Locate the cell with the specified text and output its (x, y) center coordinate. 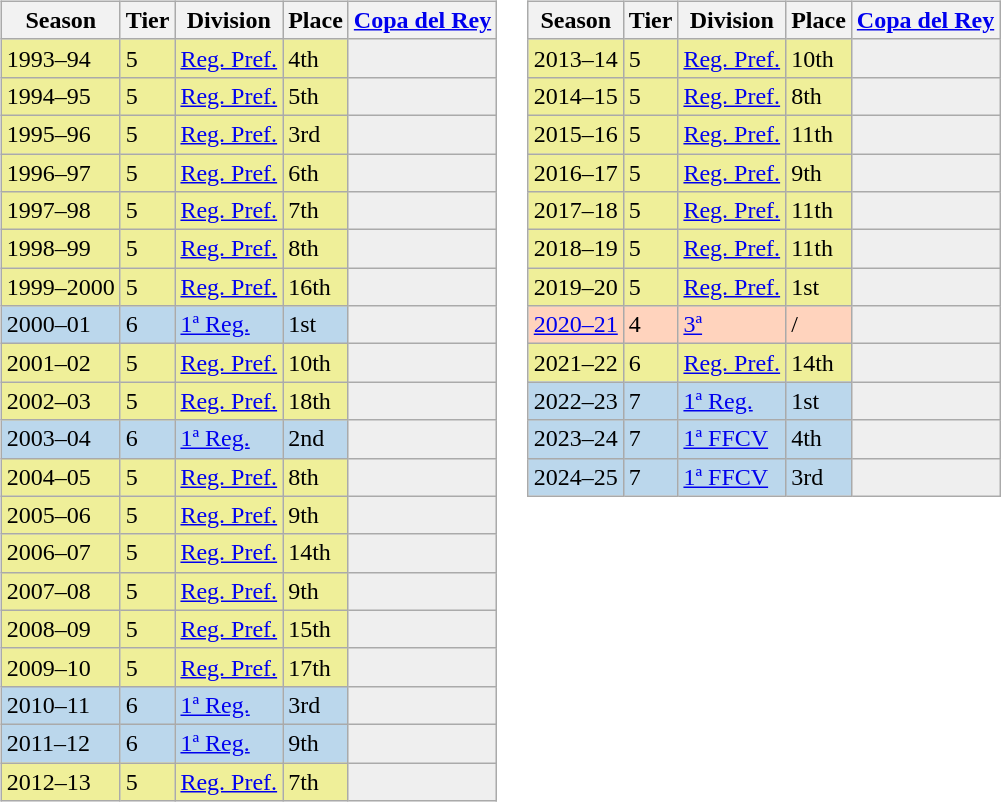
1996–97 (60, 173)
2014–15 (576, 96)
5th (316, 96)
/ (819, 325)
2013–14 (576, 58)
2016–17 (576, 173)
2001–02 (60, 363)
2004–05 (60, 477)
2023–24 (576, 439)
2021–22 (576, 363)
1998–99 (60, 249)
1994–95 (60, 96)
2018–19 (576, 249)
2012–13 (60, 781)
1997–98 (60, 211)
2005–06 (60, 515)
6th (316, 173)
2011–12 (60, 743)
1995–96 (60, 134)
1999–2000 (60, 287)
2007–08 (60, 591)
16th (316, 287)
4 (650, 325)
2006–07 (60, 553)
1993–94 (60, 58)
2003–04 (60, 439)
2022–23 (576, 401)
2017–18 (576, 211)
3ª (732, 325)
2010–11 (60, 705)
2002–03 (60, 401)
2nd (316, 439)
2019–20 (576, 287)
15th (316, 629)
2009–10 (60, 667)
17th (316, 667)
2008–09 (60, 629)
2020–21 (576, 325)
2024–25 (576, 477)
2000–01 (60, 325)
2015–16 (576, 134)
18th (316, 401)
